Output the (X, Y) coordinate of the center of the cell containing the given text.  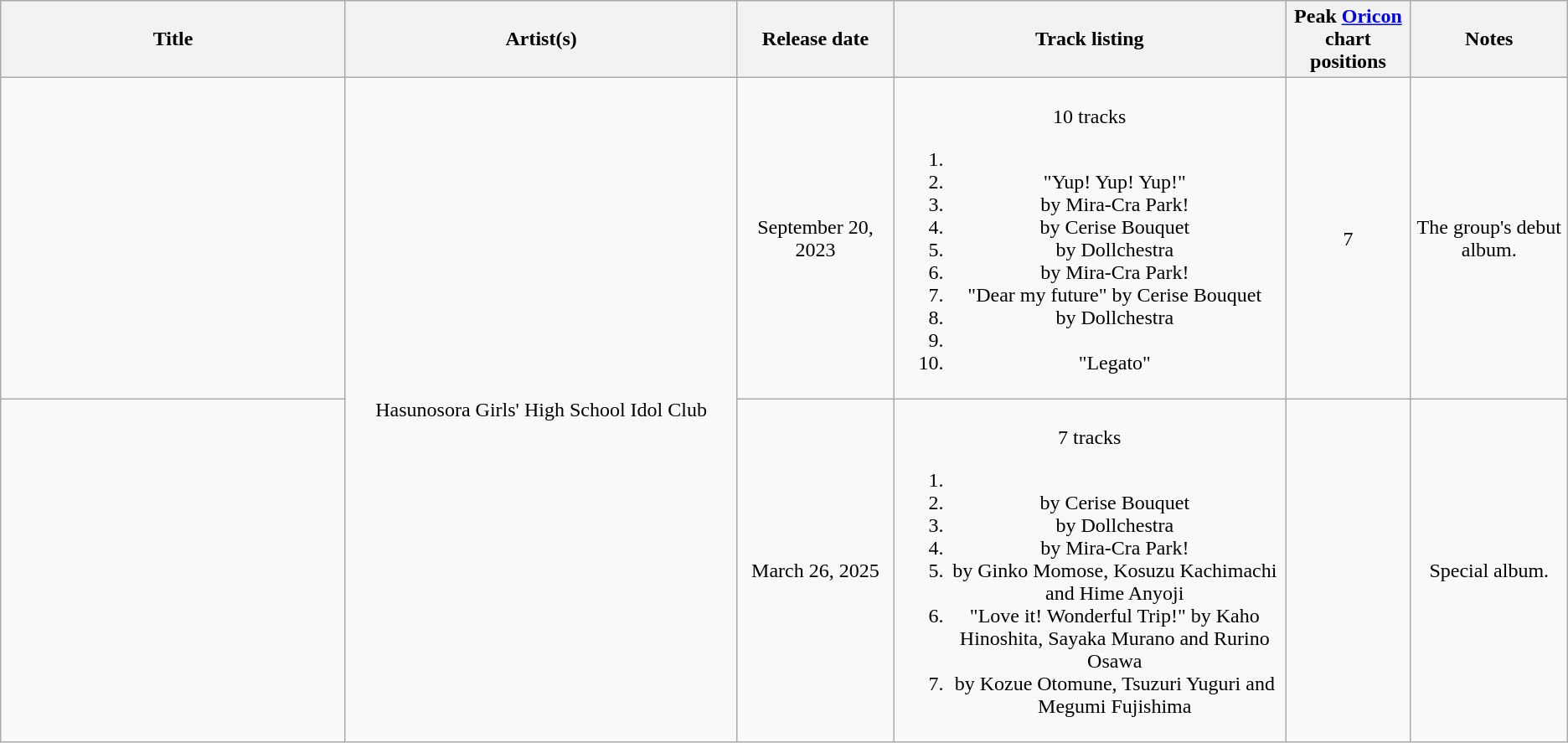
Title (173, 39)
Hasunosora Girls' High School Idol Club (541, 410)
Peak Oriconchart positions (1349, 39)
Track listing (1090, 39)
March 26, 2025 (816, 570)
Artist(s) (541, 39)
Notes (1489, 39)
Special album. (1489, 570)
7 (1349, 238)
The group's debut album. (1489, 238)
Release date (816, 39)
September 20, 2023 (816, 238)
